Search for the cell housing the specified text and yield its (X, Y) center coordinate. 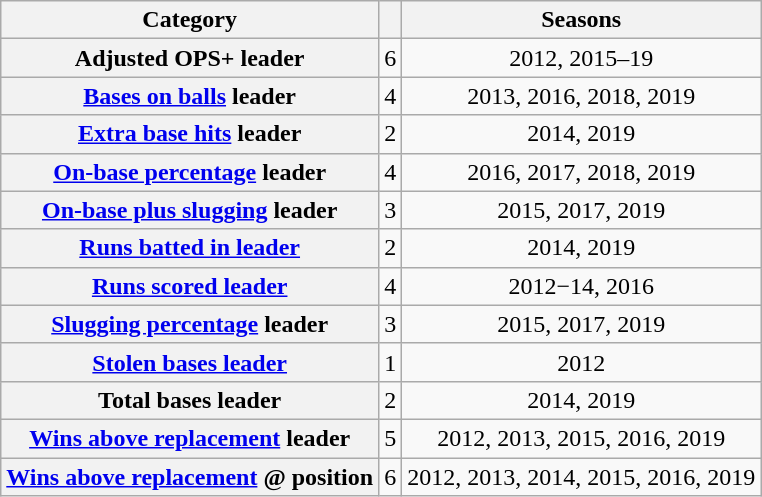
2012, 2015–19 (582, 58)
Adjusted OPS+ leader (190, 58)
On-base percentage leader (190, 172)
2016, 2017, 2018, 2019 (582, 172)
Bases on balls leader (190, 96)
Seasons (582, 20)
Wins above replacement @ position (190, 477)
Slugging percentage leader (190, 324)
2012−14, 2016 (582, 286)
Stolen bases leader (190, 362)
Runs scored leader (190, 286)
Extra base hits leader (190, 134)
5 (390, 438)
2012, 2013, 2014, 2015, 2016, 2019 (582, 477)
Runs batted in leader (190, 248)
1 (390, 362)
On-base plus slugging leader (190, 210)
Wins above replacement leader (190, 438)
2012, 2013, 2015, 2016, 2019 (582, 438)
Category (190, 20)
2013, 2016, 2018, 2019 (582, 96)
2012 (582, 362)
Total bases leader (190, 400)
